Find where the given text appears and provide that cell's center as [x, y] coordinate. 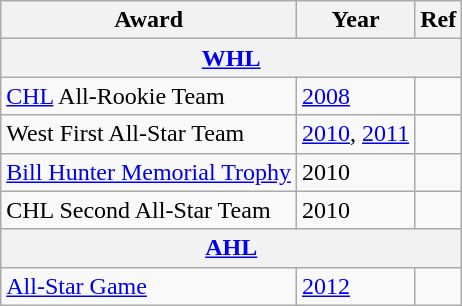
All-Star Game [149, 286]
CHL All-Rookie Team [149, 96]
Award [149, 20]
AHL [232, 248]
West First All-Star Team [149, 134]
2012 [355, 286]
2008 [355, 96]
2010, 2011 [355, 134]
WHL [232, 58]
Bill Hunter Memorial Trophy [149, 172]
CHL Second All-Star Team [149, 210]
Year [355, 20]
Ref [438, 20]
